Return the (x, y) coordinate for the center point of the cell that contains the specified text.  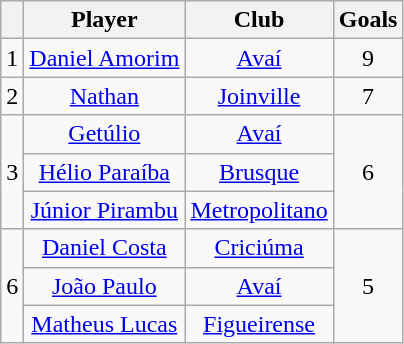
Club (259, 20)
Nathan (104, 96)
Daniel Costa (104, 248)
João Paulo (104, 286)
Metropolitano (259, 210)
Criciúma (259, 248)
1 (12, 58)
Figueirense (259, 324)
Getúlio (104, 134)
Júnior Pirambu (104, 210)
Daniel Amorim (104, 58)
2 (12, 96)
Joinville (259, 96)
Player (104, 20)
5 (368, 286)
Brusque (259, 172)
9 (368, 58)
Hélio Paraíba (104, 172)
Goals (368, 20)
3 (12, 172)
Matheus Lucas (104, 324)
7 (368, 96)
